Detect which cell encompasses the target text, then output its [x, y] center coordinate. 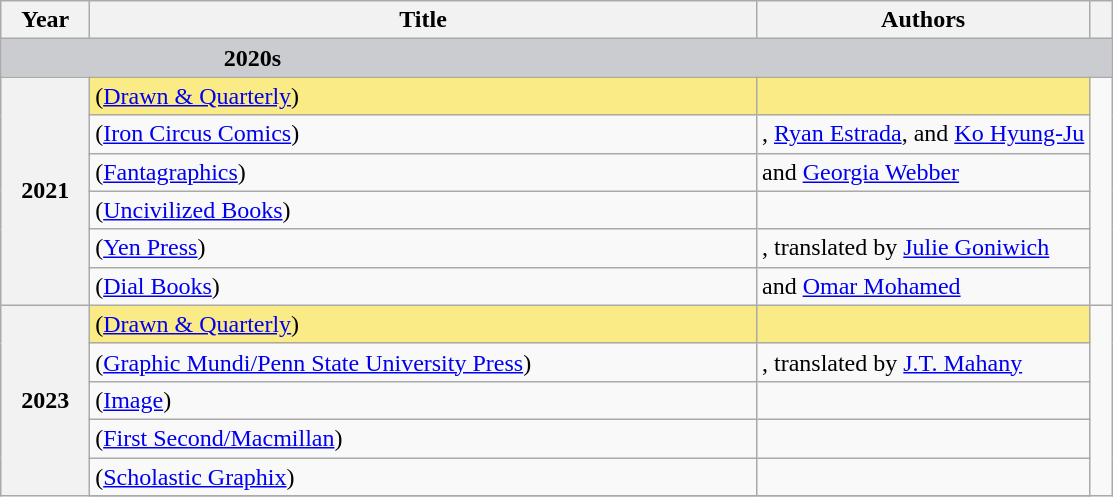
(Graphic Mundi/Penn State University Press) [424, 362]
, Ryan Estrada, and Ko Hyung-Ju [922, 134]
Title [424, 20]
2020s [556, 58]
(First Second/Macmillan) [424, 438]
(Scholastic Graphix) [424, 477]
(Iron Circus Comics) [424, 134]
Year [46, 20]
and Georgia Webber [922, 172]
2021 [46, 191]
(Fantagraphics) [424, 172]
2023 [46, 400]
, translated by J.T. Mahany [922, 362]
and Omar Mohamed [922, 286]
Authors [922, 20]
, translated by Julie Goniwich [922, 248]
(Yen Press) [424, 248]
(Dial Books) [424, 286]
(Uncivilized Books) [424, 210]
(Image) [424, 400]
